For the text-containing cell, return its midpoint in [x, y] coordinate format. 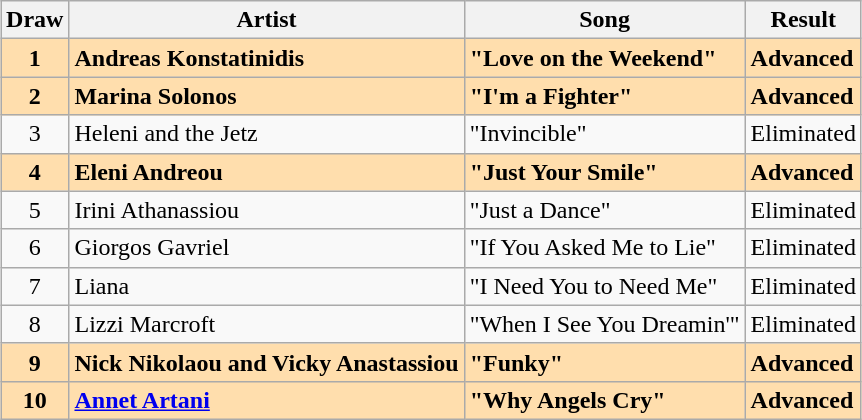
"I'm a Fighter" [604, 96]
"If You Asked Me to Lie" [604, 248]
"Just Your Smile" [604, 172]
9 [35, 362]
8 [35, 324]
Lizzi Marcroft [266, 324]
Artist [266, 20]
3 [35, 134]
7 [35, 286]
"I Need You to Need Me" [604, 286]
4 [35, 172]
"Invincible" [604, 134]
Nick Nikolaou and Vicky Anastassiou [266, 362]
"Just a Dance" [604, 210]
1 [35, 58]
"Why Angels Cry" [604, 400]
"Love on the Weekend" [604, 58]
Marina Solonos [266, 96]
Annet Artani [266, 400]
5 [35, 210]
Giorgos Gavriel [266, 248]
Song [604, 20]
Andreas Konstatinidis [266, 58]
Draw [35, 20]
Result [803, 20]
Heleni and the Jetz [266, 134]
2 [35, 96]
6 [35, 248]
Liana [266, 286]
"Funky" [604, 362]
Eleni Andreou [266, 172]
10 [35, 400]
"When I See You Dreamin'" [604, 324]
Irini Athanassiou [266, 210]
